For the text-containing cell, return its midpoint in (X, Y) coordinate format. 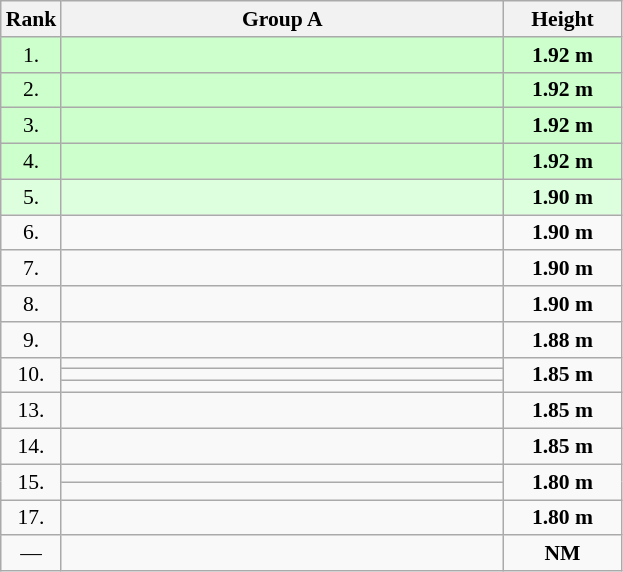
Height (562, 19)
— (32, 554)
15. (32, 482)
5. (32, 197)
3. (32, 126)
6. (32, 233)
13. (32, 411)
17. (32, 518)
Rank (32, 19)
2. (32, 90)
14. (32, 447)
Group A (282, 19)
4. (32, 162)
NM (562, 554)
10. (32, 375)
7. (32, 269)
1. (32, 55)
8. (32, 304)
1.88 m (562, 340)
9. (32, 340)
